Provide the [X, Y] coordinate of the cell's center where the given text is located.  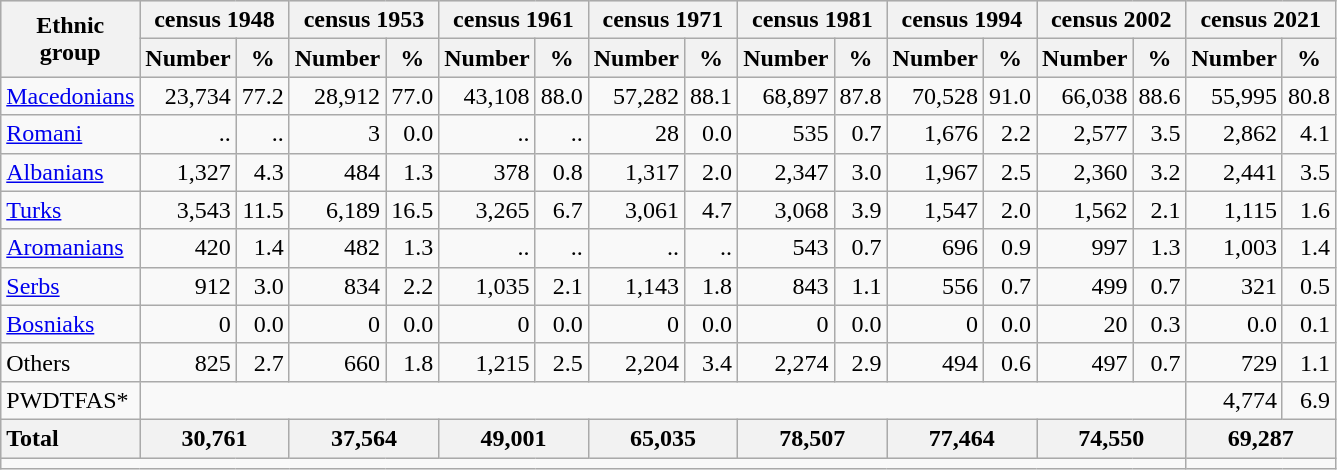
2,577 [1085, 134]
660 [337, 362]
70,528 [935, 96]
2.7 [262, 362]
6,189 [337, 210]
4.3 [262, 172]
91.0 [1010, 96]
16.5 [412, 210]
88.1 [712, 96]
1,547 [935, 210]
69,287 [1260, 438]
3.2 [1160, 172]
1,143 [636, 286]
74,550 [1112, 438]
3,061 [636, 210]
PWDTFAS* [70, 400]
0.3 [1160, 324]
Aromanians [70, 248]
Others [70, 362]
census 1994 [962, 20]
Turks [70, 210]
43,108 [487, 96]
499 [1085, 286]
census 1981 [812, 20]
484 [337, 172]
1,035 [487, 286]
Bosniaks [70, 324]
1,215 [487, 362]
0.5 [1308, 286]
1,327 [188, 172]
census 1961 [514, 20]
88.6 [1160, 96]
2.9 [860, 362]
78,507 [812, 438]
1,317 [636, 172]
1,003 [1234, 248]
1,562 [1085, 210]
6.9 [1308, 400]
3 [337, 134]
80.8 [1308, 96]
87.8 [860, 96]
6.7 [562, 210]
2,360 [1085, 172]
3.9 [860, 210]
843 [786, 286]
696 [935, 248]
4.1 [1308, 134]
378 [487, 172]
4,774 [1234, 400]
420 [188, 248]
37,564 [364, 438]
1.6 [1308, 210]
834 [337, 286]
3,265 [487, 210]
68,897 [786, 96]
census 1971 [662, 20]
1,115 [1234, 210]
0.9 [1010, 248]
11.5 [262, 210]
Total [70, 438]
729 [1234, 362]
482 [337, 248]
0.8 [562, 172]
2,204 [636, 362]
77.2 [262, 96]
88.0 [562, 96]
2,862 [1234, 134]
55,995 [1234, 96]
20 [1085, 324]
Albanians [70, 172]
30,761 [214, 438]
23,734 [188, 96]
494 [935, 362]
census 2021 [1260, 20]
3,068 [786, 210]
77.0 [412, 96]
66,038 [1085, 96]
49,001 [514, 438]
census 1953 [364, 20]
0.6 [1010, 362]
3,543 [188, 210]
census 1948 [214, 20]
2,347 [786, 172]
Serbs [70, 286]
Macedonians [70, 96]
825 [188, 362]
497 [1085, 362]
57,282 [636, 96]
28 [636, 134]
1,967 [935, 172]
65,035 [662, 438]
77,464 [962, 438]
535 [786, 134]
321 [1234, 286]
2,441 [1234, 172]
3.4 [712, 362]
census 2002 [1112, 20]
1,676 [935, 134]
Ethnicgroup [70, 39]
912 [188, 286]
543 [786, 248]
28,912 [337, 96]
2,274 [786, 362]
0.1 [1308, 324]
997 [1085, 248]
556 [935, 286]
4.7 [712, 210]
Romani [70, 134]
